Search for the cell housing the specified text and yield its (x, y) center coordinate. 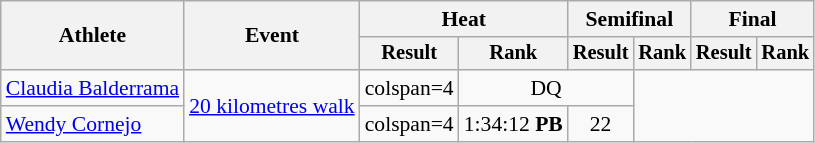
Heat (464, 19)
Athlete (92, 36)
Event (272, 36)
1:34:12 PB (514, 124)
DQ (546, 88)
Final (752, 19)
Claudia Balderrama (92, 88)
20 kilometres walk (272, 106)
Wendy Cornejo (92, 124)
Semifinal (630, 19)
22 (601, 124)
